Identify which cell holds the provided text, then report its [x, y] central coordinate. 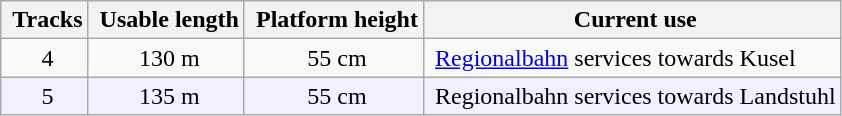
Regionalbahn services towards Landstuhl [632, 96]
135 m [166, 96]
Regionalbahn services towards Kusel [632, 58]
5 [44, 96]
Current use [632, 20]
4 [44, 58]
130 m [166, 58]
Usable length [166, 20]
Tracks [44, 20]
Platform height [334, 20]
